Provide the [x, y] coordinate of the cell's center where the given text is located.  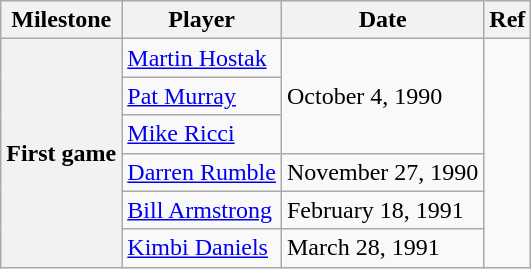
October 4, 1990 [382, 96]
Darren Rumble [202, 172]
Ref [508, 20]
Player [202, 20]
Date [382, 20]
Pat Murray [202, 96]
Kimbi Daniels [202, 248]
Bill Armstrong [202, 210]
Mike Ricci [202, 134]
November 27, 1990 [382, 172]
Martin Hostak [202, 58]
February 18, 1991 [382, 210]
Milestone [62, 20]
First game [62, 153]
March 28, 1991 [382, 248]
